From the cell containing the given text, extract its center point as (X, Y) coordinate. 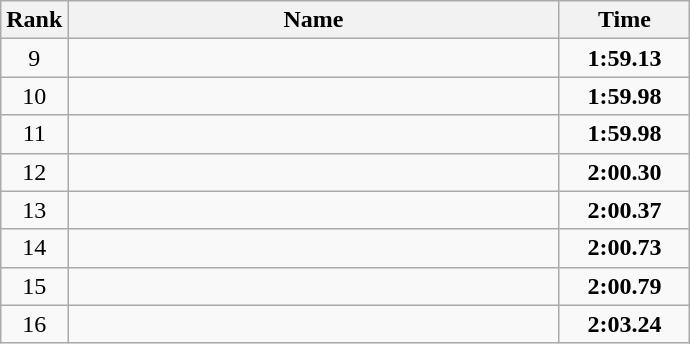
13 (34, 210)
12 (34, 172)
2:00.79 (624, 286)
2:03.24 (624, 324)
Name (314, 20)
2:00.73 (624, 248)
10 (34, 96)
Rank (34, 20)
11 (34, 134)
1:59.13 (624, 58)
Time (624, 20)
16 (34, 324)
15 (34, 286)
14 (34, 248)
9 (34, 58)
2:00.37 (624, 210)
2:00.30 (624, 172)
